Pinpoint the cell where the given text exists, returning its (X, Y) midpoint coordinate. 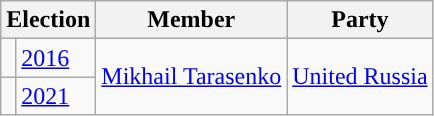
Party (360, 20)
Mikhail Tarasenko (192, 77)
2016 (56, 58)
Member (192, 20)
2021 (56, 96)
United Russia (360, 77)
Election (48, 20)
